Identify which cell holds the provided text, then report its (X, Y) central coordinate. 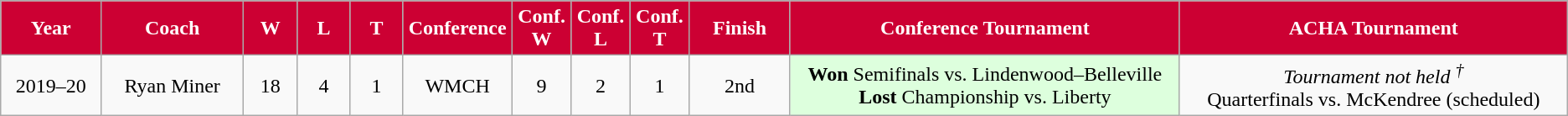
4 (323, 86)
9 (541, 86)
Conference Tournament (985, 29)
2 (601, 86)
T (377, 29)
Won Semifinals vs. Lindenwood–Belleville Lost Championship vs. Liberty (985, 86)
Coach (173, 29)
Year (51, 29)
WMCH (457, 86)
Conf. W (541, 29)
2nd (740, 86)
Ryan Miner (173, 86)
Conf. T (659, 29)
Finish (740, 29)
ACHA Tournament (1374, 29)
Conf. L (601, 29)
L (323, 29)
W (271, 29)
Conference (457, 29)
2019–20 (51, 86)
Tournament not held †Quarterfinals vs. McKendree (scheduled) (1374, 86)
18 (271, 86)
